For the text-containing cell, return its midpoint in (x, y) coordinate format. 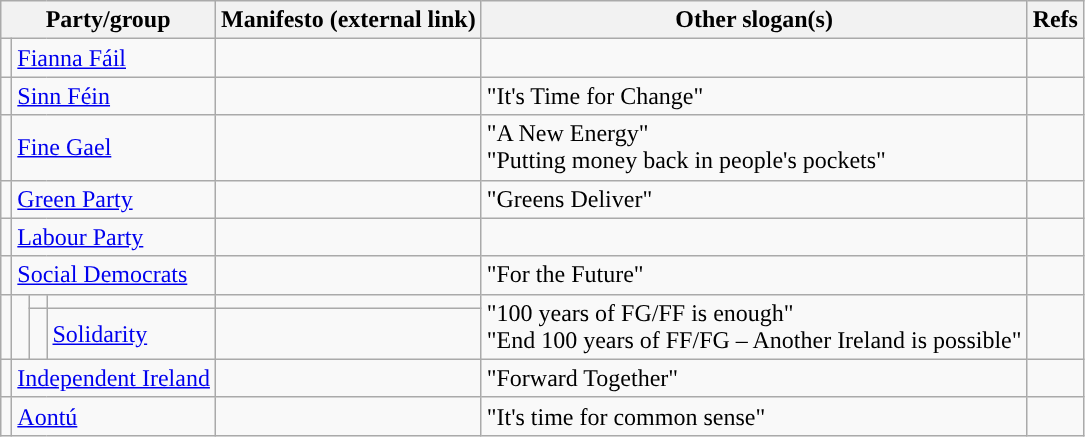
Party/group (108, 20)
"For the Future" (754, 275)
Manifesto (external link) (348, 20)
Fine Gael (114, 148)
"It's Time for Change" (754, 96)
Labour Party (114, 237)
"A New Energy""Putting money back in people's pockets" (754, 148)
"100 years of FG/FF is enough""End 100 years of FF/FG – Another Ireland is possible" (754, 326)
Aontú (114, 416)
Fianna Fáil (114, 58)
Other slogan(s) (754, 20)
Sinn Féin (114, 96)
"Greens Deliver" (754, 199)
Independent Ireland (114, 378)
Green Party (114, 199)
"It's time for common sense" (754, 416)
Social Democrats (114, 275)
Refs (1055, 20)
Solidarity (131, 334)
"Forward Together" (754, 378)
